Identify which cell holds the provided text, then report its [x, y] central coordinate. 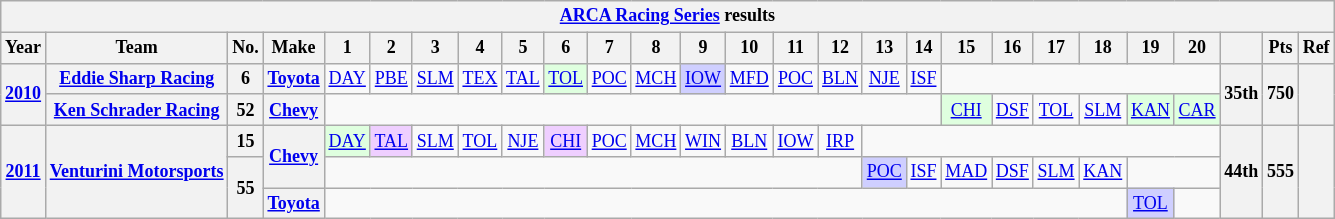
5 [523, 48]
9 [704, 48]
Ken Schrader Racing [136, 110]
14 [924, 48]
ARCA Racing Series results [668, 16]
1 [347, 48]
20 [1197, 48]
55 [246, 188]
4 [480, 48]
TEX [480, 78]
Pts [1281, 48]
11 [796, 48]
16 [1013, 48]
35th [1242, 94]
Make [294, 48]
10 [749, 48]
MAD [966, 172]
PBE [391, 78]
2 [391, 48]
IRP [840, 140]
52 [246, 110]
2010 [24, 94]
Eddie Sharp Racing [136, 78]
Team [136, 48]
7 [609, 48]
44th [1242, 172]
17 [1056, 48]
18 [1103, 48]
MFD [749, 78]
No. [246, 48]
Ref [1316, 48]
750 [1281, 94]
19 [1151, 48]
3 [435, 48]
Venturini Motorsports [136, 172]
555 [1281, 172]
Year [24, 48]
8 [656, 48]
13 [884, 48]
WIN [704, 140]
2011 [24, 172]
CAR [1197, 110]
12 [840, 48]
